Locate the cell with the specified text and output its (X, Y) center coordinate. 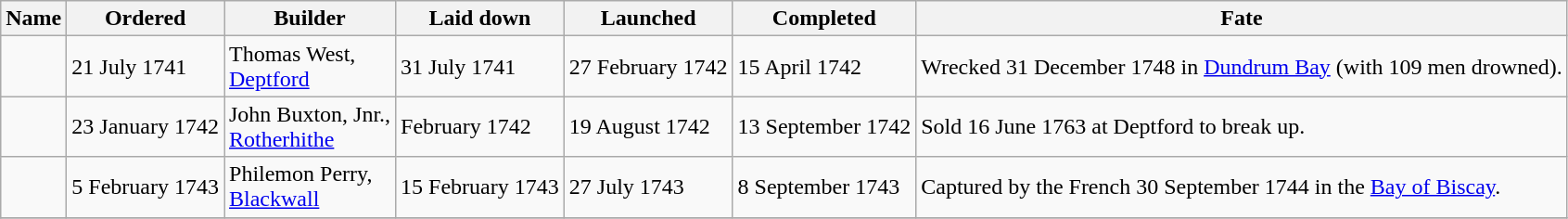
Ordered (146, 19)
Thomas West,Deptford (310, 67)
Builder (310, 19)
15 April 1742 (824, 67)
27 July 1743 (648, 187)
13 September 1742 (824, 126)
21 July 1741 (146, 67)
Sold 16 June 1763 at Deptford to break up. (1243, 126)
15 February 1743 (480, 187)
5 February 1743 (146, 187)
Philemon Perry,Blackwall (310, 187)
19 August 1742 (648, 126)
Name (33, 19)
Wrecked 31 December 1748 in Dundrum Bay (with 109 men drowned). (1243, 67)
John Buxton, Jnr.,Rotherhithe (310, 126)
Captured by the French 30 September 1744 in the Bay of Biscay. (1243, 187)
Launched (648, 19)
Laid down (480, 19)
February 1742 (480, 126)
27 February 1742 (648, 67)
23 January 1742 (146, 126)
Completed (824, 19)
31 July 1741 (480, 67)
Fate (1243, 19)
8 September 1743 (824, 187)
